Extract the [X, Y] coordinate from the center of the cell holding the provided text.  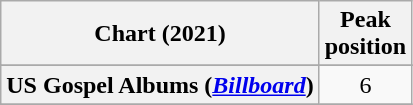
6 [365, 85]
Chart (2021) [160, 34]
Peak position [365, 34]
US Gospel Albums (Billboard) [160, 85]
